Detect which cell encompasses the target text, then output its (X, Y) center coordinate. 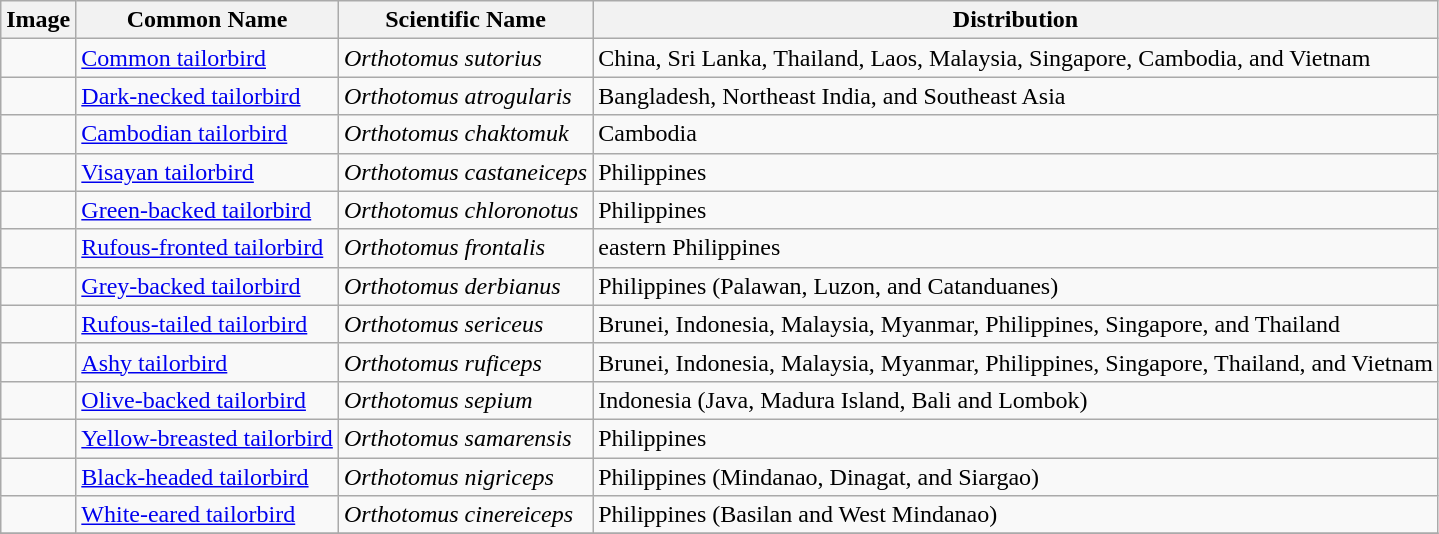
Yellow-breasted tailorbird (208, 438)
Orthotomus cinereiceps (465, 515)
Orthotomus nigriceps (465, 477)
Orthotomus atrogularis (465, 96)
Orthotomus derbianus (465, 286)
Rufous-tailed tailorbird (208, 324)
Brunei, Indonesia, Malaysia, Myanmar, Philippines, Singapore, and Thailand (1016, 324)
Olive-backed tailorbird (208, 400)
Orthotomus ruficeps (465, 362)
Visayan tailorbird (208, 172)
Cambodia (1016, 134)
Orthotomus sericeus (465, 324)
Bangladesh, Northeast India, and Southeast Asia (1016, 96)
Brunei, Indonesia, Malaysia, Myanmar, Philippines, Singapore, Thailand, and Vietnam (1016, 362)
Orthotomus chaktomuk (465, 134)
Philippines (Palawan, Luzon, and Catanduanes) (1016, 286)
Orthotomus chloronotus (465, 210)
Image (38, 20)
Dark-necked tailorbird (208, 96)
Green-backed tailorbird (208, 210)
Orthotomus samarensis (465, 438)
Ashy tailorbird (208, 362)
Orthotomus sepium (465, 400)
China, Sri Lanka, Thailand, Laos, Malaysia, Singapore, Cambodia, and Vietnam (1016, 58)
Philippines (Basilan and West Mindanao) (1016, 515)
Black-headed tailorbird (208, 477)
Distribution (1016, 20)
Philippines (Mindanao, Dinagat, and Siargao) (1016, 477)
Grey-backed tailorbird (208, 286)
Cambodian tailorbird (208, 134)
eastern Philippines (1016, 248)
Rufous-fronted tailorbird (208, 248)
Indonesia (Java, Madura Island, Bali and Lombok) (1016, 400)
Orthotomus sutorius (465, 58)
Orthotomus castaneiceps (465, 172)
Common Name (208, 20)
Orthotomus frontalis (465, 248)
Scientific Name (465, 20)
Common tailorbird (208, 58)
White-eared tailorbird (208, 515)
